Determine the (X, Y) coordinate at the center of the cell enclosing the given text.  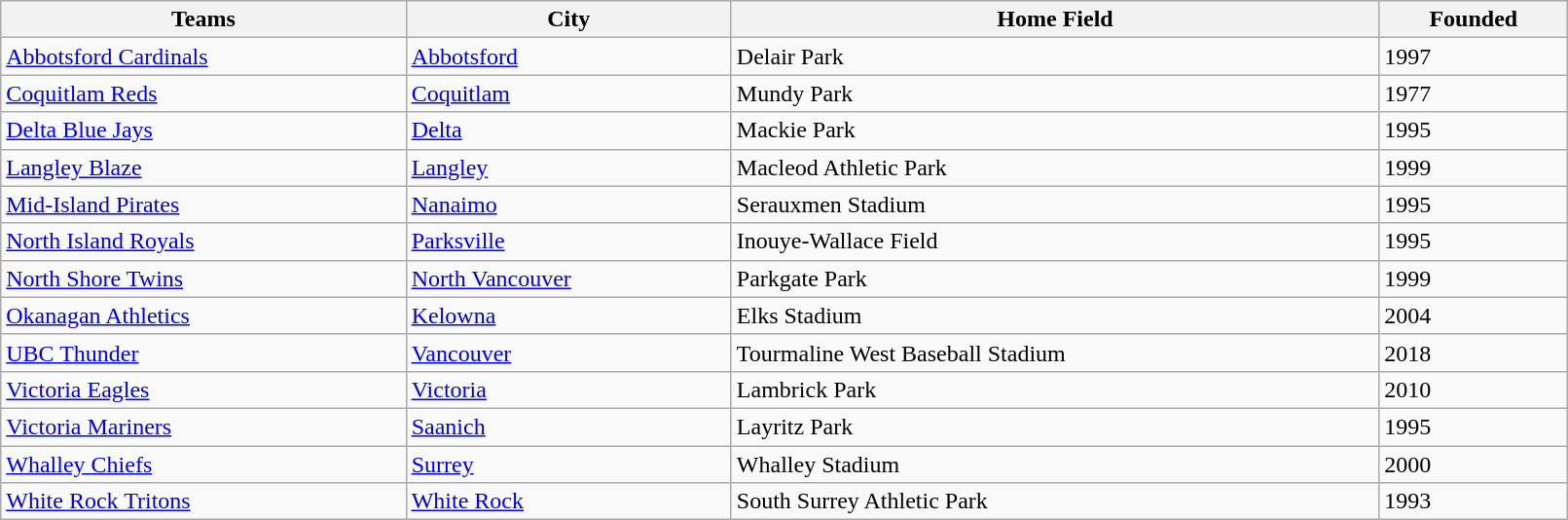
Lambrick Park (1055, 390)
Delta (568, 130)
Langley (568, 167)
Mid-Island Pirates (203, 204)
Elks Stadium (1055, 316)
2004 (1474, 316)
Coquitlam Reds (203, 93)
Saanich (568, 427)
Victoria Eagles (203, 390)
2000 (1474, 464)
Parksville (568, 241)
Abbotsford Cardinals (203, 56)
Nanaimo (568, 204)
Surrey (568, 464)
North Vancouver (568, 279)
Coquitlam (568, 93)
Founded (1474, 19)
Okanagan Athletics (203, 316)
Mackie Park (1055, 130)
South Surrey Athletic Park (1055, 501)
North Shore Twins (203, 279)
White Rock (568, 501)
Teams (203, 19)
City (568, 19)
Delta Blue Jays (203, 130)
2010 (1474, 390)
Whalley Chiefs (203, 464)
Whalley Stadium (1055, 464)
Layritz Park (1055, 427)
Victoria (568, 390)
1997 (1474, 56)
Parkgate Park (1055, 279)
Serauxmen Stadium (1055, 204)
Kelowna (568, 316)
Tourmaline West Baseball Stadium (1055, 353)
Home Field (1055, 19)
2018 (1474, 353)
Macleod Athletic Park (1055, 167)
Delair Park (1055, 56)
Victoria Mariners (203, 427)
1977 (1474, 93)
Langley Blaze (203, 167)
1993 (1474, 501)
Abbotsford (568, 56)
White Rock Tritons (203, 501)
Vancouver (568, 353)
Inouye-Wallace Field (1055, 241)
Mundy Park (1055, 93)
North Island Royals (203, 241)
UBC Thunder (203, 353)
